Find where the given text appears and provide that cell's center as (x, y) coordinate. 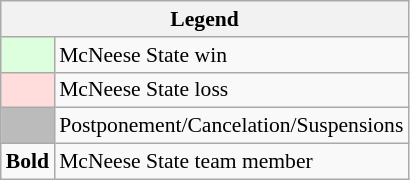
McNeese State loss (231, 90)
McNeese State win (231, 55)
Postponement/Cancelation/Suspensions (231, 126)
Legend (205, 19)
Bold (28, 162)
McNeese State team member (231, 162)
